Return (X, Y) of the center of cell containing provided text 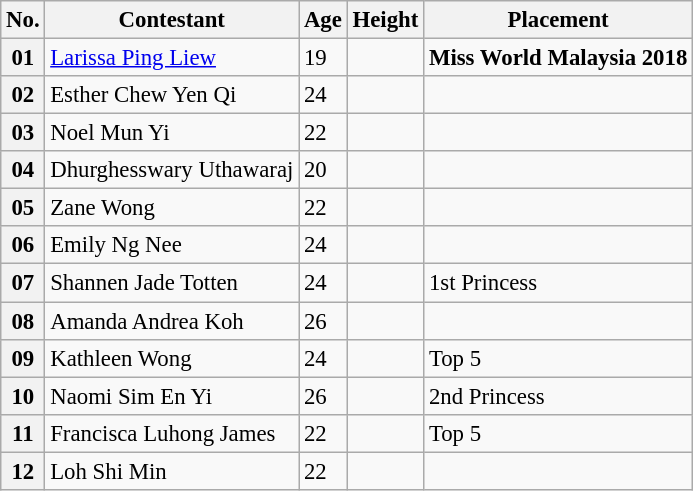
Contestant (172, 20)
Age (324, 20)
07 (23, 283)
Francisca Luhong James (172, 433)
10 (23, 396)
No. (23, 20)
Esther Chew Yen Qi (172, 95)
Kathleen Wong (172, 358)
04 (23, 170)
12 (23, 471)
Loh Shi Min (172, 471)
19 (324, 58)
Shannen Jade Totten (172, 283)
Naomi Sim En Yi (172, 396)
Placement (558, 20)
Larissa Ping Liew (172, 58)
05 (23, 208)
01 (23, 58)
1st Princess (558, 283)
Amanda Andrea Koh (172, 321)
Miss World Malaysia 2018 (558, 58)
Noel Mun Yi (172, 133)
Height (385, 20)
02 (23, 95)
Zane Wong (172, 208)
11 (23, 433)
08 (23, 321)
06 (23, 245)
20 (324, 170)
09 (23, 358)
Emily Ng Nee (172, 245)
2nd Princess (558, 396)
03 (23, 133)
Dhurghesswary Uthawaraj (172, 170)
